Search for the cell housing the specified text and yield its [x, y] center coordinate. 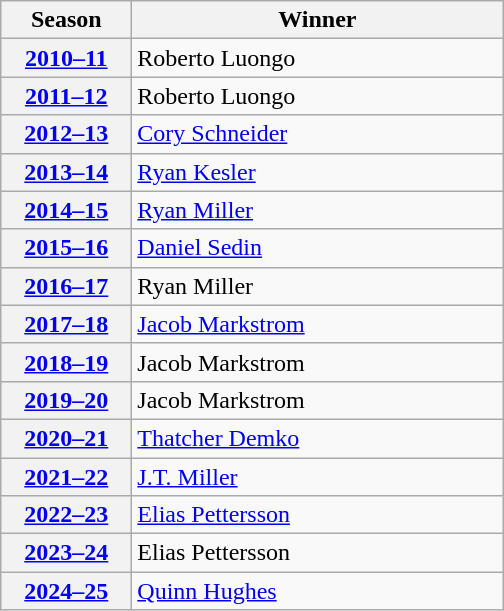
Season [66, 20]
2023–24 [66, 553]
2016–17 [66, 286]
Daniel Sedin [318, 248]
2010–11 [66, 58]
2019–20 [66, 400]
2021–22 [66, 477]
2022–23 [66, 515]
2017–18 [66, 324]
Thatcher Demko [318, 438]
2013–14 [66, 172]
Quinn Hughes [318, 591]
Cory Schneider [318, 134]
J.T. Miller [318, 477]
2020–21 [66, 438]
2015–16 [66, 248]
Winner [318, 20]
2018–19 [66, 362]
Ryan Kesler [318, 172]
2024–25 [66, 591]
2012–13 [66, 134]
2011–12 [66, 96]
2014–15 [66, 210]
